For the text-containing cell, return its midpoint in (x, y) coordinate format. 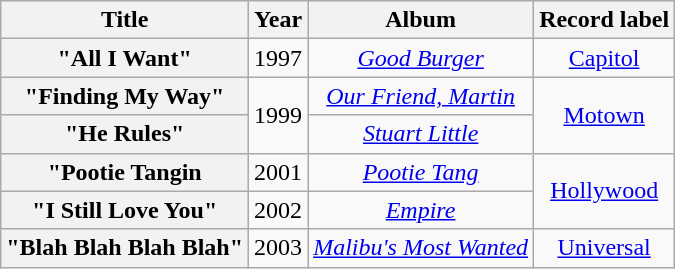
Title (125, 20)
Motown (604, 115)
Our Friend, Martin (421, 96)
2001 (278, 172)
Capitol (604, 58)
2002 (278, 210)
1999 (278, 115)
Hollywood (604, 191)
1997 (278, 58)
Album (421, 20)
"I Still Love You" (125, 210)
Record label (604, 20)
"Pootie Tangin (125, 172)
"Blah Blah Blah Blah" (125, 248)
Universal (604, 248)
Year (278, 20)
"He Rules" (125, 134)
Good Burger (421, 58)
Stuart Little (421, 134)
Malibu's Most Wanted (421, 248)
"All I Want" (125, 58)
2003 (278, 248)
"Finding My Way" (125, 96)
Empire (421, 210)
Pootie Tang (421, 172)
